Determine the (x, y) coordinate at the center of the cell enclosing the given text.  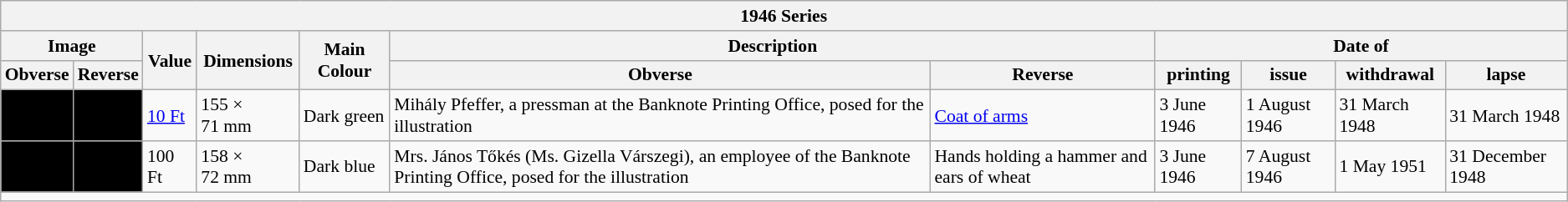
Dark green (345, 115)
Date of (1361, 46)
Dark blue (345, 167)
155 × 71 mm (248, 115)
Description (773, 46)
158 × 72 mm (248, 167)
Coat of arms (1042, 115)
Value (170, 60)
Mrs. János Tőkés (Ms. Gizella Várszegi), an employee of the Banknote Printing Office, posed for the illustration (660, 167)
Main Colour (345, 60)
lapse (1505, 75)
100 Ft (170, 167)
Image (72, 46)
1 May 1951 (1390, 167)
withdrawal (1390, 75)
issue (1289, 75)
printing (1198, 75)
Dimensions (248, 60)
31 December 1948 (1505, 167)
10 Ft (170, 115)
1 August 1946 (1289, 115)
Hands holding a hammer and ears of wheat (1042, 167)
1946 Series (784, 16)
7 August 1946 (1289, 167)
Mihály Pfeffer, a pressman at the Banknote Printing Office, posed for the illustration (660, 115)
